Capture the cell that displays the provided text and extract its [x, y] central coordinate. 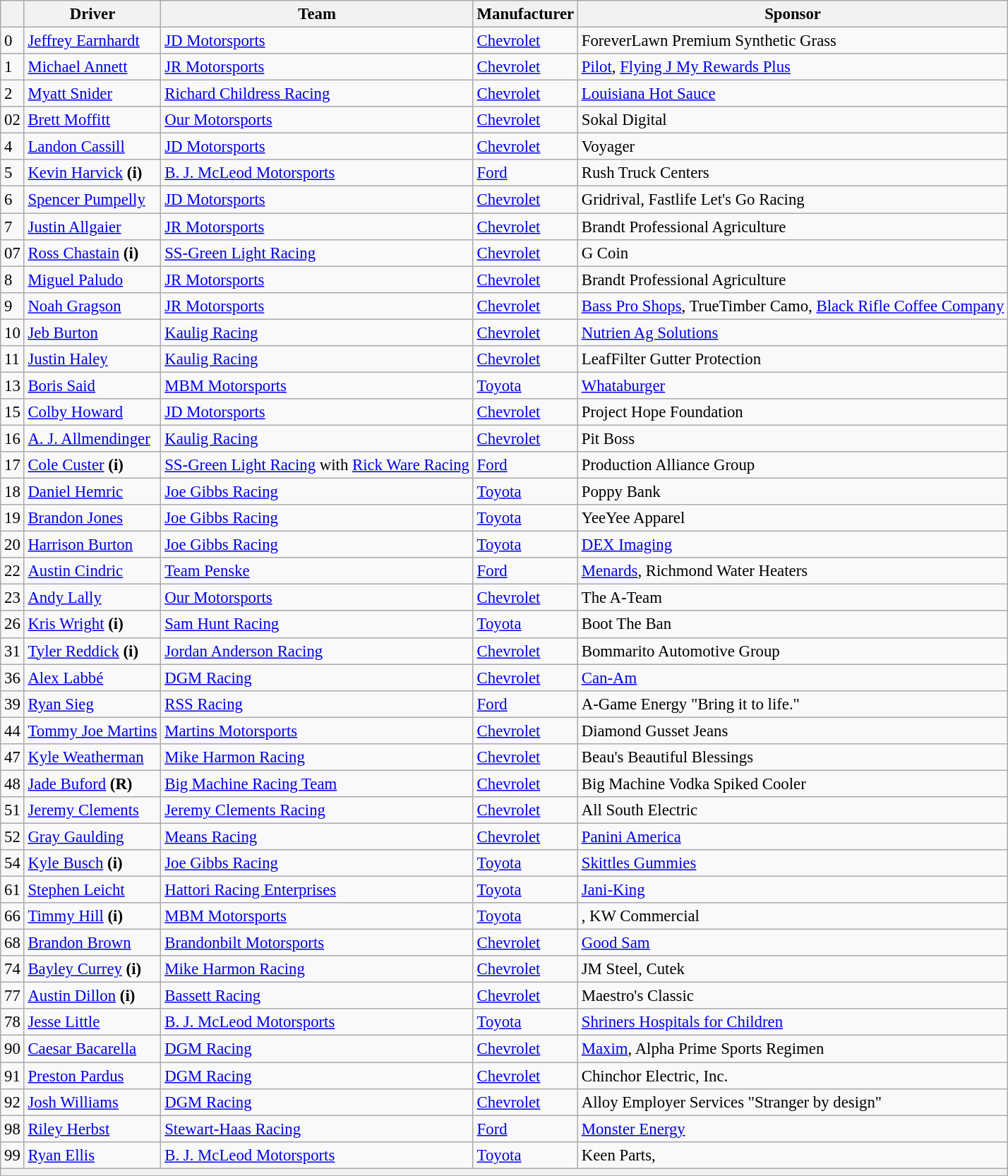
Kevin Harvick (i) [92, 173]
11 [13, 359]
Martins Motorsports [317, 731]
Cole Custer (i) [92, 465]
5 [13, 173]
Alloy Employer Services "Stranger by design" [792, 1102]
61 [13, 890]
Brett Moffitt [92, 120]
Brandon Jones [92, 518]
98 [13, 1129]
Gray Gaulding [92, 836]
Kyle Busch (i) [92, 863]
36 [13, 678]
Austin Dillon (i) [92, 996]
48 [13, 784]
Bass Pro Shops, TrueTimber Camo, Black Rifle Coffee Company [792, 306]
Team Penske [317, 571]
39 [13, 704]
Daniel Hemric [92, 492]
All South Electric [792, 810]
YeeYee Apparel [792, 518]
Riley Herbst [92, 1129]
51 [13, 810]
18 [13, 492]
Boot The Ban [792, 625]
Richard Childress Racing [317, 94]
Jesse Little [92, 1023]
Miguel Paludo [92, 280]
Alex Labbé [92, 678]
Bassett Racing [317, 996]
90 [13, 1049]
2 [13, 94]
Jeremy Clements [92, 810]
Landon Cassill [92, 147]
Shriners Hospitals for Children [792, 1023]
66 [13, 916]
Big Machine Vodka Spiked Cooler [792, 784]
Can-Am [792, 678]
Jani-King [792, 890]
Spencer Pumpelly [92, 200]
Hattori Racing Enterprises [317, 890]
The A-Team [792, 598]
Pit Boss [792, 438]
13 [13, 385]
77 [13, 996]
Brandonbilt Motorsports [317, 943]
0 [13, 41]
Boris Said [92, 385]
68 [13, 943]
Kyle Weatherman [92, 757]
Colby Howard [92, 412]
G Coin [792, 253]
Keen Parts, [792, 1155]
Ross Chastain (i) [92, 253]
Team [317, 14]
Stewart-Haas Racing [317, 1129]
Louisiana Hot Sauce [792, 94]
LeafFilter Gutter Protection [792, 359]
Manufacturer [525, 14]
92 [13, 1102]
Kris Wright (i) [92, 625]
Jordan Anderson Racing [317, 651]
Poppy Bank [792, 492]
9 [13, 306]
91 [13, 1076]
Jeb Burton [92, 332]
47 [13, 757]
Ryan Ellis [92, 1155]
A-Game Energy "Bring it to life." [792, 704]
Sponsor [792, 14]
JM Steel, Cutek [792, 969]
6 [13, 200]
A. J. Allmendinger [92, 438]
Monster Energy [792, 1129]
Rush Truck Centers [792, 173]
Good Sam [792, 943]
Means Racing [317, 836]
78 [13, 1023]
Maxim, Alpha Prime Sports Regimen [792, 1049]
Justin Haley [92, 359]
19 [13, 518]
Timmy Hill (i) [92, 916]
Diamond Gusset Jeans [792, 731]
SS-Green Light Racing with Rick Ware Racing [317, 465]
Austin Cindric [92, 571]
Andy Lally [92, 598]
20 [13, 545]
Jeremy Clements Racing [317, 810]
Production Alliance Group [792, 465]
54 [13, 863]
Sam Hunt Racing [317, 625]
Voyager [792, 147]
Beau's Beautiful Blessings [792, 757]
Michael Annett [92, 67]
Stephen Leicht [92, 890]
Bayley Currey (i) [92, 969]
16 [13, 438]
Jade Buford (R) [92, 784]
SS-Green Light Racing [317, 253]
Gridrival, Fastlife Let's Go Racing [792, 200]
Noah Gragson [92, 306]
Nutrien Ag Solutions [792, 332]
Jeffrey Earnhardt [92, 41]
99 [13, 1155]
Driver [92, 14]
, KW Commercial [792, 916]
Justin Allgaier [92, 227]
Tyler Reddick (i) [92, 651]
Panini America [792, 836]
Big Machine Racing Team [317, 784]
17 [13, 465]
Tommy Joe Martins [92, 731]
23 [13, 598]
Myatt Snider [92, 94]
DEX Imaging [792, 545]
Pilot, Flying J My Rewards Plus [792, 67]
8 [13, 280]
Ryan Sieg [92, 704]
22 [13, 571]
Skittles Gummies [792, 863]
07 [13, 253]
10 [13, 332]
Project Hope Foundation [792, 412]
Sokal Digital [792, 120]
44 [13, 731]
Whataburger [792, 385]
Caesar Bacarella [92, 1049]
Chinchor Electric, Inc. [792, 1076]
02 [13, 120]
15 [13, 412]
Harrison Burton [92, 545]
1 [13, 67]
7 [13, 227]
Preston Pardus [92, 1076]
52 [13, 836]
Maestro's Classic [792, 996]
26 [13, 625]
74 [13, 969]
ForeverLawn Premium Synthetic Grass [792, 41]
RSS Racing [317, 704]
Josh Williams [92, 1102]
4 [13, 147]
31 [13, 651]
Bommarito Automotive Group [792, 651]
Menards, Richmond Water Heaters [792, 571]
Brandon Brown [92, 943]
